Search for the cell housing the specified text and yield its (X, Y) center coordinate. 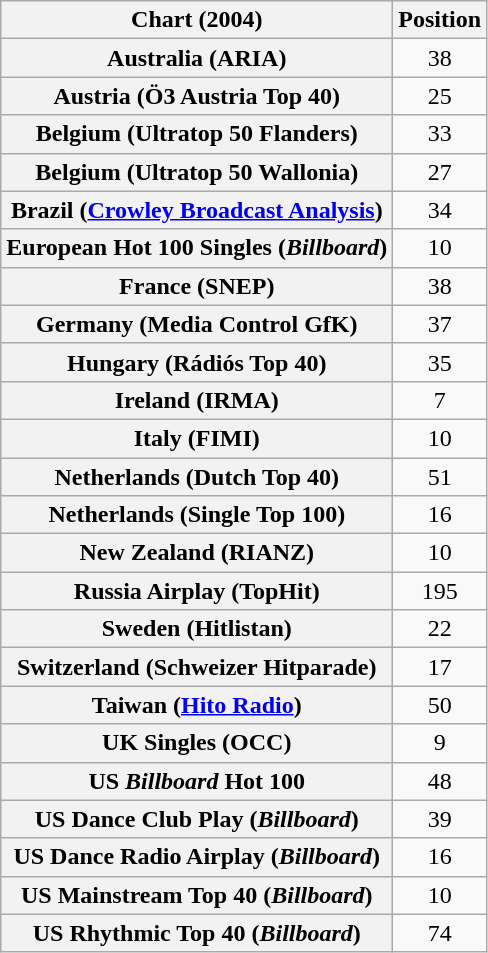
25 (440, 96)
Italy (FIMI) (197, 438)
US Billboard Hot 100 (197, 781)
Australia (ARIA) (197, 58)
UK Singles (OCC) (197, 743)
9 (440, 743)
European Hot 100 Singles (Billboard) (197, 248)
Taiwan (Hito Radio) (197, 705)
7 (440, 400)
Ireland (IRMA) (197, 400)
33 (440, 134)
22 (440, 629)
Chart (2004) (197, 20)
Russia Airplay (TopHit) (197, 591)
17 (440, 667)
27 (440, 172)
US Dance Radio Airplay (Billboard) (197, 857)
50 (440, 705)
US Rhythmic Top 40 (Billboard) (197, 933)
US Dance Club Play (Billboard) (197, 819)
51 (440, 477)
New Zealand (RIANZ) (197, 553)
Netherlands (Dutch Top 40) (197, 477)
74 (440, 933)
48 (440, 781)
Brazil (Crowley Broadcast Analysis) (197, 210)
Position (440, 20)
Switzerland (Schweizer Hitparade) (197, 667)
Hungary (Rádiós Top 40) (197, 362)
34 (440, 210)
Belgium (Ultratop 50 Wallonia) (197, 172)
US Mainstream Top 40 (Billboard) (197, 895)
39 (440, 819)
37 (440, 324)
France (SNEP) (197, 286)
Austria (Ö3 Austria Top 40) (197, 96)
Sweden (Hitlistan) (197, 629)
35 (440, 362)
Netherlands (Single Top 100) (197, 515)
195 (440, 591)
Belgium (Ultratop 50 Flanders) (197, 134)
Germany (Media Control GfK) (197, 324)
